Search for the cell housing the specified text and yield its (X, Y) center coordinate. 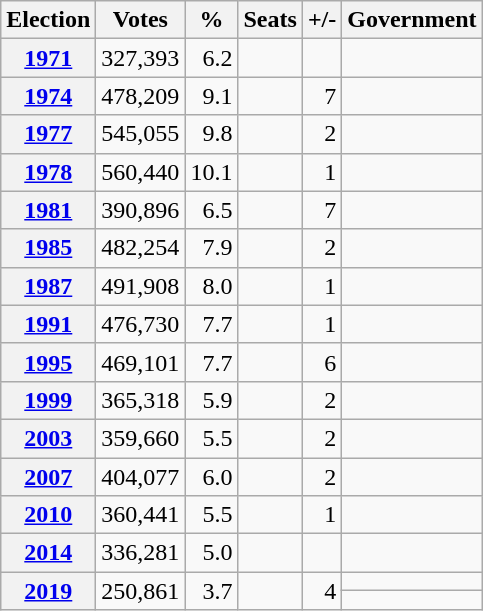
Seats (270, 20)
7.9 (212, 248)
2010 (48, 515)
6.0 (212, 477)
1981 (48, 210)
365,318 (140, 400)
6.5 (212, 210)
390,896 (140, 210)
250,861 (140, 591)
469,101 (140, 362)
5.9 (212, 400)
1978 (48, 172)
Government (412, 20)
404,077 (140, 477)
478,209 (140, 96)
336,281 (140, 553)
1991 (48, 324)
9.1 (212, 96)
1974 (48, 96)
Votes (140, 20)
10.1 (212, 172)
2019 (48, 591)
6.2 (212, 58)
1987 (48, 286)
359,660 (140, 438)
327,393 (140, 58)
2007 (48, 477)
1985 (48, 248)
2003 (48, 438)
2014 (48, 553)
Election (48, 20)
360,441 (140, 515)
545,055 (140, 134)
6 (322, 362)
+/- (322, 20)
1995 (48, 362)
5.0 (212, 553)
% (212, 20)
1971 (48, 58)
4 (322, 591)
482,254 (140, 248)
1977 (48, 134)
9.8 (212, 134)
3.7 (212, 591)
8.0 (212, 286)
491,908 (140, 286)
560,440 (140, 172)
476,730 (140, 324)
1999 (48, 400)
